Determine the [X, Y] coordinate at the center of the cell enclosing the given text.  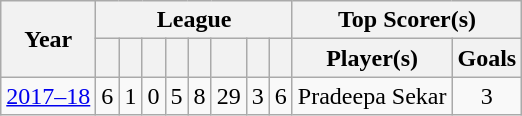
Pradeepa Sekar [372, 96]
0 [154, 96]
5 [176, 96]
Top Scorer(s) [406, 20]
Goals [487, 58]
2017–18 [48, 96]
1 [130, 96]
League [194, 20]
Player(s) [372, 58]
29 [228, 96]
Year [48, 39]
8 [200, 96]
